Pinpoint the cell where the given text exists, returning its [X, Y] midpoint coordinate. 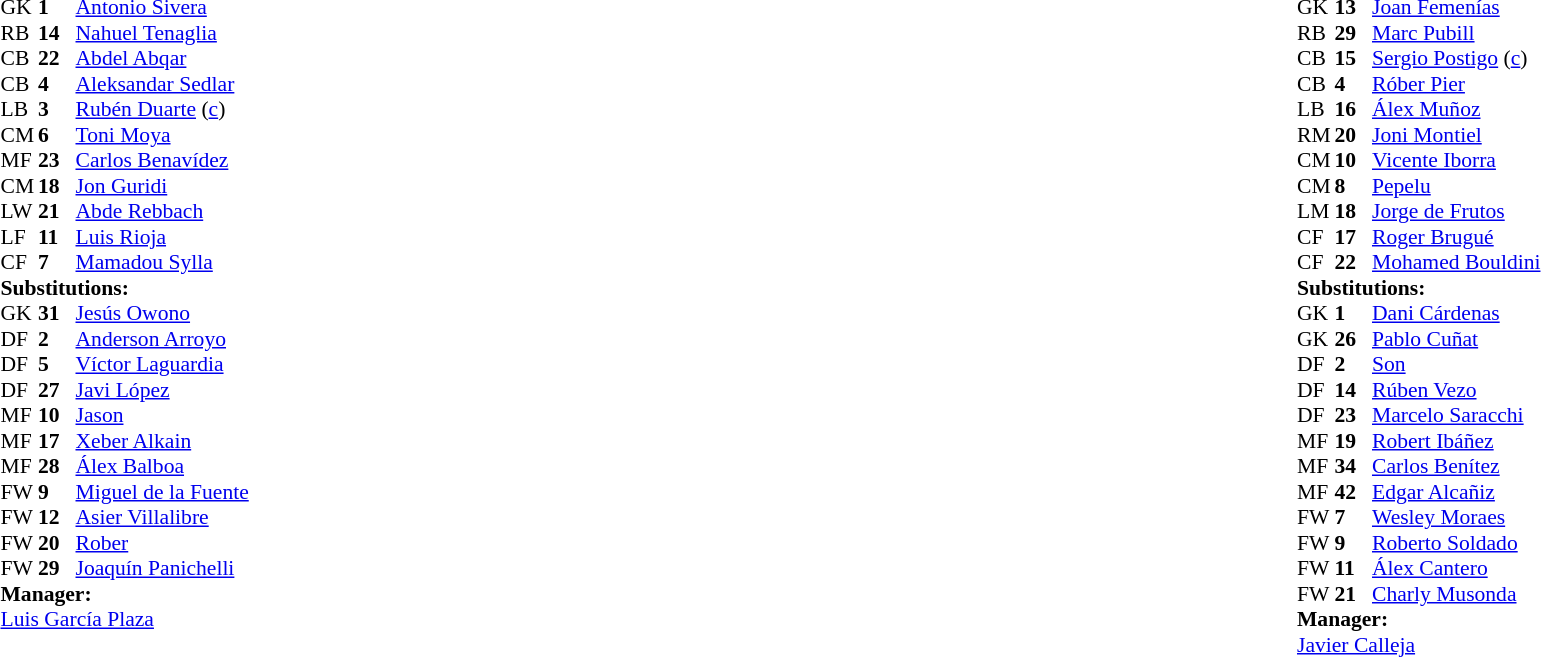
LM [1316, 211]
28 [57, 467]
Dani Cárdenas [1456, 313]
Víctor Laguardia [162, 365]
Álex Muñoz [1456, 109]
3 [57, 109]
RM [1316, 135]
1 [1353, 313]
Jason [162, 415]
Jorge de Frutos [1456, 211]
Luis García Plaza [124, 619]
15 [1353, 59]
Mohamed Bouldini [1456, 263]
Carlos Benítez [1456, 467]
Robert Ibáñez [1456, 441]
Aleksandar Sedlar [162, 84]
42 [1353, 492]
5 [57, 365]
26 [1353, 339]
8 [1353, 186]
Charly Musonda [1456, 594]
LF [19, 237]
19 [1353, 441]
Toni Moya [162, 135]
Luis Rioja [162, 237]
16 [1353, 109]
27 [57, 390]
Marc Pubill [1456, 33]
Wesley Moraes [1456, 517]
6 [57, 135]
Carlos Benavídez [162, 161]
Rubén Duarte (c) [162, 109]
LW [19, 211]
Jesús Owono [162, 313]
Jon Guridi [162, 186]
Pablo Cuñat [1456, 339]
Miguel de la Fuente [162, 492]
Son [1456, 365]
Joaquín Panichelli [162, 569]
Sergio Postigo (c) [1456, 59]
Roger Brugué [1456, 237]
Rober [162, 543]
Nahuel Tenaglia [162, 33]
Róber Pier [1456, 84]
Rúben Vezo [1456, 390]
31 [57, 313]
Marcelo Saracchi [1456, 415]
Edgar Alcañiz [1456, 492]
Anderson Arroyo [162, 339]
Joni Montiel [1456, 135]
Javi López [162, 390]
Xeber Alkain [162, 441]
Vicente Iborra [1456, 161]
Pepelu [1456, 186]
Roberto Soldado [1456, 543]
Álex Balboa [162, 467]
Abdel Abqar [162, 59]
Mamadou Sylla [162, 263]
Álex Cantero [1456, 569]
Asier Villalibre [162, 517]
12 [57, 517]
Abde Rebbach [162, 211]
34 [1353, 467]
